Pinpoint the cell where the given text exists, returning its (x, y) midpoint coordinate. 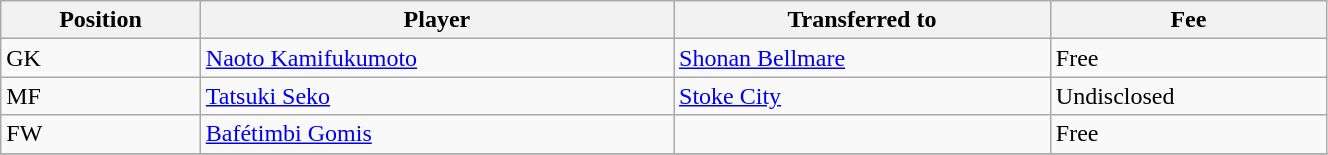
FW (101, 134)
Fee (1188, 20)
GK (101, 58)
Position (101, 20)
Player (436, 20)
Shonan Bellmare (862, 58)
Bafétimbi Gomis (436, 134)
MF (101, 96)
Transferred to (862, 20)
Naoto Kamifukumoto (436, 58)
Tatsuki Seko (436, 96)
Undisclosed (1188, 96)
Stoke City (862, 96)
